Determine the [x, y] coordinate at the center of the cell enclosing the given text.  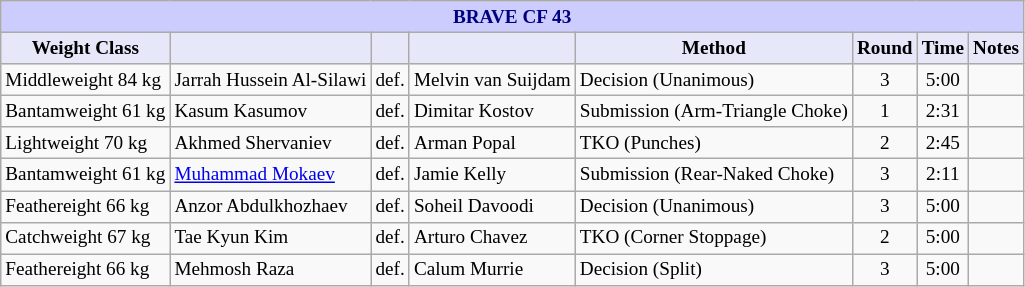
TKO (Punches) [714, 143]
Muhammad Mokaev [270, 175]
TKO (Corner Stoppage) [714, 238]
Melvin van Suijdam [492, 80]
Catchweight 67 kg [86, 238]
Arturo Chavez [492, 238]
Lightweight 70 kg [86, 143]
Tae Kyun Kim [270, 238]
Mehmosh Raza [270, 270]
Submission (Rear-Naked Choke) [714, 175]
1 [884, 111]
BRAVE CF 43 [512, 17]
Round [884, 48]
Akhmed Shervaniev [270, 143]
Submission (Arm-Triangle Choke) [714, 111]
Soheil Davoodi [492, 206]
2:31 [942, 111]
Anzor Abdulkhozhaev [270, 206]
Jamie Kelly [492, 175]
Notes [996, 48]
Middleweight 84 kg [86, 80]
2:45 [942, 143]
Decision (Split) [714, 270]
2:11 [942, 175]
Weight Class [86, 48]
Dimitar Kostov [492, 111]
Method [714, 48]
Calum Murrie [492, 270]
Time [942, 48]
Kasum Kasumov [270, 111]
Arman Popal [492, 143]
Jarrah Hussein Al-Silawi [270, 80]
